Scan for the cell matching the given text and deliver its [X, Y] coordinate at center. 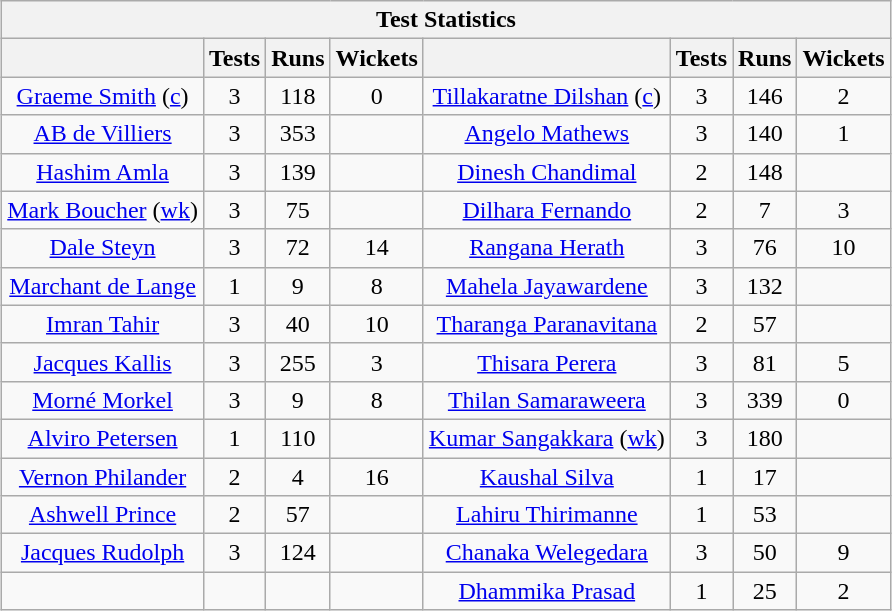
AB de Villiers [103, 134]
Marchant de Lange [103, 286]
Hashim Amla [103, 172]
Kaushal Silva [546, 477]
Test Statistics [446, 20]
Vernon Philander [103, 477]
146 [765, 96]
17 [765, 477]
Jacques Kallis [103, 362]
148 [765, 172]
81 [765, 362]
7 [765, 210]
110 [298, 438]
40 [298, 324]
76 [765, 248]
Imran Tahir [103, 324]
Tharanga Paranavitana [546, 324]
Mark Boucher (wk) [103, 210]
Morné Morkel [103, 400]
Dilhara Fernando [546, 210]
140 [765, 134]
132 [765, 286]
Graeme Smith (c) [103, 96]
4 [298, 477]
Dhammika Prasad [546, 591]
75 [298, 210]
72 [298, 248]
Jacques Rudolph [103, 553]
139 [298, 172]
Kumar Sangakkara (wk) [546, 438]
Dinesh Chandimal [546, 172]
53 [765, 515]
5 [844, 362]
Chanaka Welegedara [546, 553]
Thilan Samaraweera [546, 400]
Dale Steyn [103, 248]
Angelo Mathews [546, 134]
180 [765, 438]
339 [765, 400]
Mahela Jayawardene [546, 286]
50 [765, 553]
Lahiru Thirimanne [546, 515]
Thisara Perera [546, 362]
Rangana Herath [546, 248]
255 [298, 362]
25 [765, 591]
Ashwell Prince [103, 515]
Alviro Petersen [103, 438]
118 [298, 96]
14 [376, 248]
Tillakaratne Dilshan (c) [546, 96]
353 [298, 134]
16 [376, 477]
124 [298, 553]
